Extract the [X, Y] coordinate from the center of the cell holding the provided text.  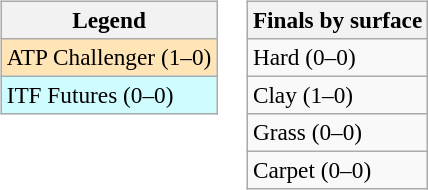
ITF Futures (0–0) [108, 95]
Finals by surface [337, 20]
Grass (0–0) [337, 133]
ATP Challenger (1–0) [108, 57]
Clay (1–0) [337, 95]
Legend [108, 20]
Carpet (0–0) [337, 171]
Hard (0–0) [337, 57]
